Capture the cell that displays the provided text and extract its (X, Y) central coordinate. 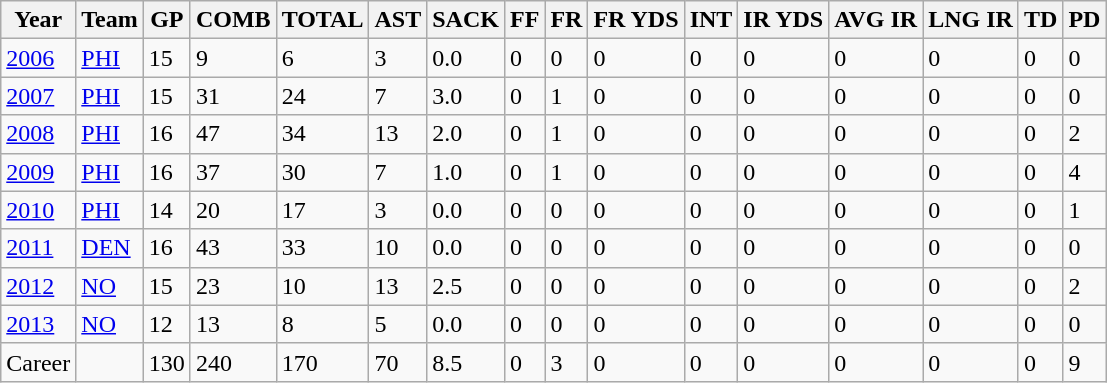
2.5 (466, 286)
2012 (38, 286)
2011 (38, 248)
47 (233, 134)
2008 (38, 134)
FR YDS (636, 20)
LNG IR (971, 20)
2007 (38, 96)
2009 (38, 172)
70 (398, 362)
37 (233, 172)
Team (110, 20)
2.0 (466, 134)
23 (233, 286)
COMB (233, 20)
FF (524, 20)
31 (233, 96)
Career (38, 362)
24 (322, 96)
TD (1040, 20)
33 (322, 248)
14 (166, 210)
IR YDS (784, 20)
Year (38, 20)
AVG IR (876, 20)
INT (711, 20)
34 (322, 134)
5 (398, 324)
3.0 (466, 96)
2006 (38, 58)
6 (322, 58)
8.5 (466, 362)
2010 (38, 210)
2013 (38, 324)
130 (166, 362)
TOTAL (322, 20)
DEN (110, 248)
SACK (466, 20)
AST (398, 20)
17 (322, 210)
170 (322, 362)
FR (566, 20)
PD (1084, 20)
12 (166, 324)
1.0 (466, 172)
20 (233, 210)
240 (233, 362)
8 (322, 324)
GP (166, 20)
4 (1084, 172)
30 (322, 172)
43 (233, 248)
